Scan for the cell matching the given text and deliver its [X, Y] coordinate at center. 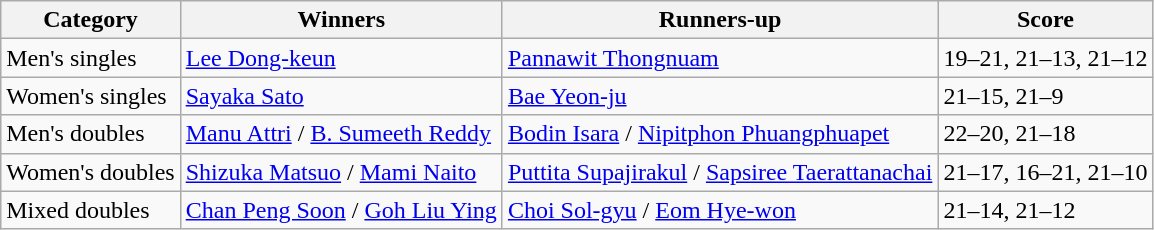
Manu Attri / B. Sumeeth Reddy [341, 134]
Score [1046, 20]
Winners [341, 20]
Women's doubles [90, 172]
Pannawit Thongnuam [720, 58]
22–20, 21–18 [1046, 134]
Choi Sol-gyu / Eom Hye-won [720, 210]
Category [90, 20]
Men's singles [90, 58]
Bae Yeon-ju [720, 96]
Bodin Isara / Nipitphon Phuangphuapet [720, 134]
21–17, 16–21, 21–10 [1046, 172]
Men's doubles [90, 134]
Chan Peng Soon / Goh Liu Ying [341, 210]
Women's singles [90, 96]
Shizuka Matsuo / Mami Naito [341, 172]
19–21, 21–13, 21–12 [1046, 58]
Sayaka Sato [341, 96]
Runners-up [720, 20]
Mixed doubles [90, 210]
21–14, 21–12 [1046, 210]
Lee Dong-keun [341, 58]
Puttita Supajirakul / Sapsiree Taerattanachai [720, 172]
21–15, 21–9 [1046, 96]
